From the cell containing the given text, extract its center point as [x, y] coordinate. 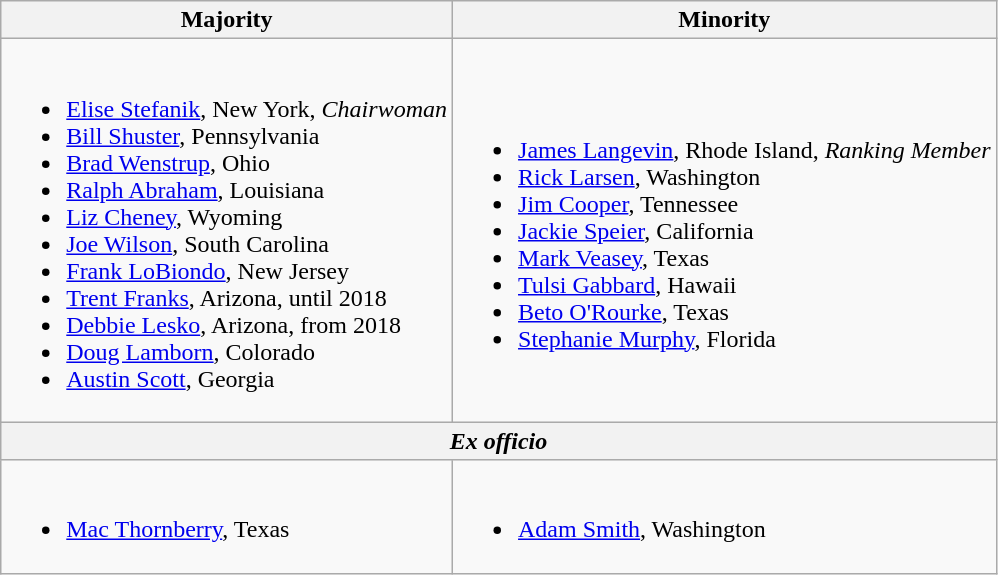
Adam Smith, Washington [725, 516]
Majority [227, 20]
Minority [725, 20]
Ex officio [498, 441]
Mac Thornberry, Texas [227, 516]
